From the cell containing the given text, extract its center point as (x, y) coordinate. 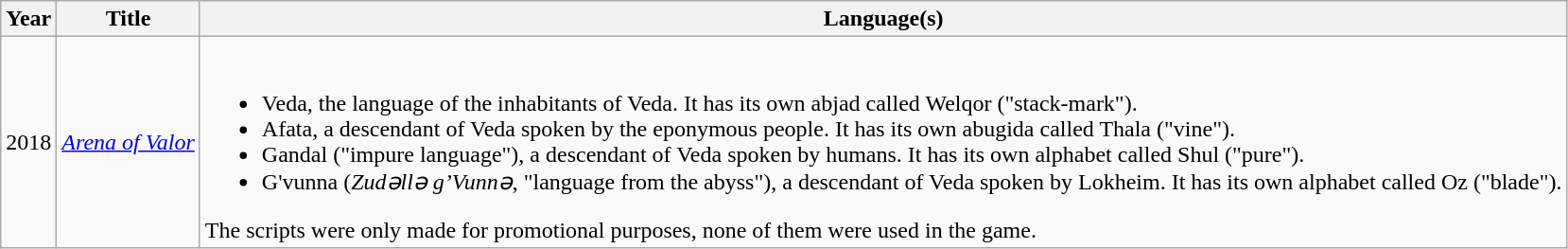
2018 (28, 142)
Title (129, 19)
Arena of Valor (129, 142)
Year (28, 19)
Language(s) (883, 19)
